Capture the cell that displays the provided text and extract its [x, y] central coordinate. 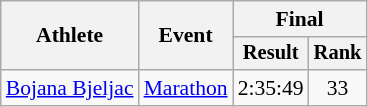
2:35:49 [271, 88]
Event [186, 36]
Athlete [70, 36]
Marathon [186, 88]
Final [300, 19]
33 [338, 88]
Rank [338, 54]
Result [271, 54]
Bojana Bjeljac [70, 88]
